Extract the [x, y] coordinate from the center of the cell holding the provided text.  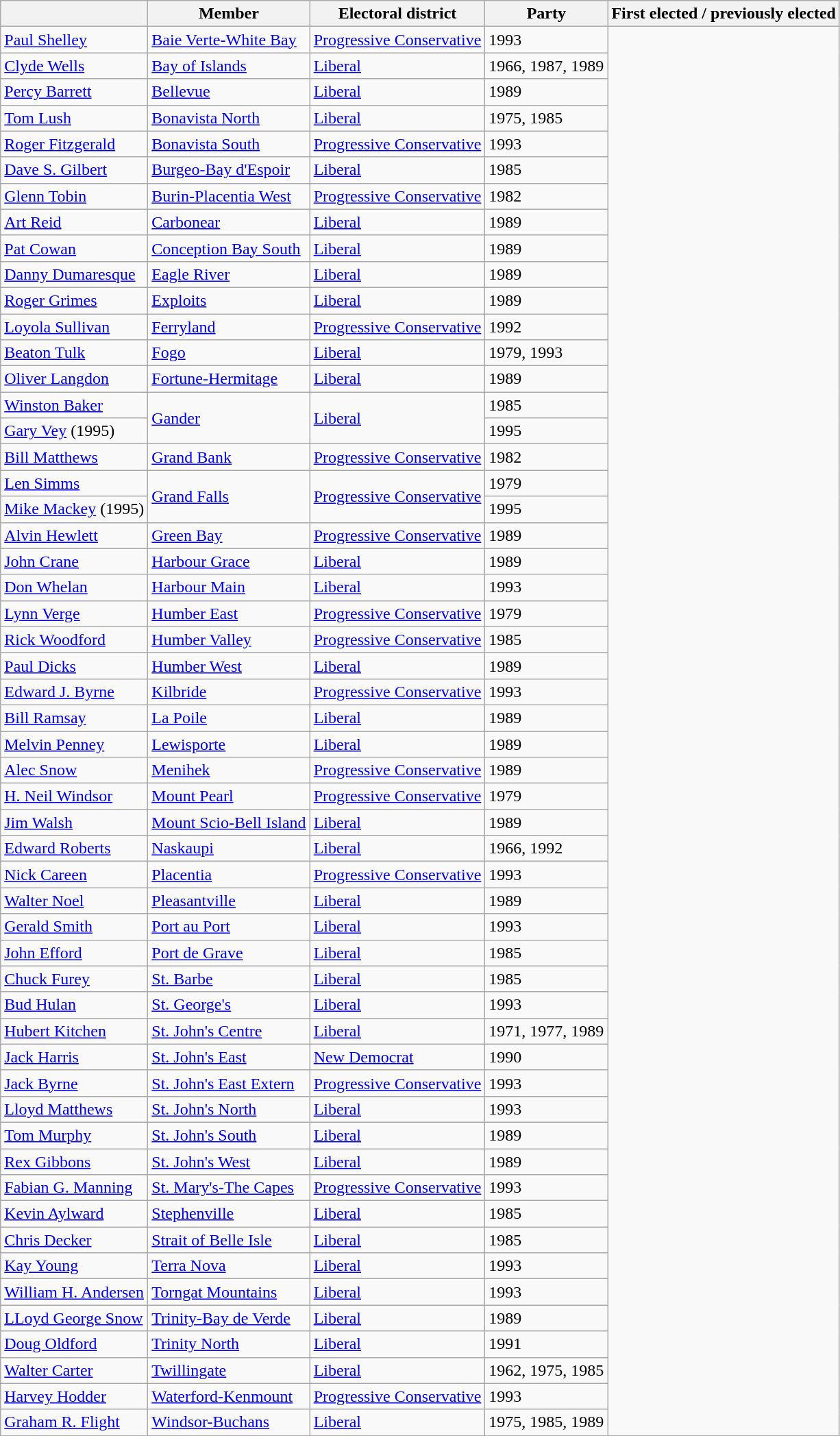
Ferryland [229, 327]
1966, 1987, 1989 [547, 66]
St. John's West [229, 1162]
First elected / previously elected [724, 14]
Alec Snow [74, 770]
John Crane [74, 561]
Torngat Mountains [229, 1292]
1966, 1992 [547, 849]
1979, 1993 [547, 353]
Tom Lush [74, 118]
Stephenville [229, 1214]
Jack Harris [74, 1057]
Bonavista South [229, 144]
St. Mary's-The Capes [229, 1188]
Danny Dumaresque [74, 274]
Strait of Belle Isle [229, 1240]
Bill Ramsay [74, 718]
Twillingate [229, 1370]
Loyola Sullivan [74, 327]
Lynn Verge [74, 613]
Placentia [229, 875]
Kevin Aylward [74, 1214]
Fabian G. Manning [74, 1188]
St. John's North [229, 1109]
Kay Young [74, 1266]
1992 [547, 327]
Alvin Hewlett [74, 535]
Terra Nova [229, 1266]
Chuck Furey [74, 979]
Menihek [229, 770]
Hubert Kitchen [74, 1031]
Port au Port [229, 927]
Port de Grave [229, 953]
LLoyd George Snow [74, 1318]
Gander [229, 418]
1971, 1977, 1989 [547, 1031]
Nick Careen [74, 875]
St. John's East Extern [229, 1083]
Pleasantville [229, 901]
St. John's South [229, 1135]
St. John's East [229, 1057]
Harvey Hodder [74, 1396]
Burgeo-Bay d'Espoir [229, 170]
John Efford [74, 953]
St. George's [229, 1005]
Dave S. Gilbert [74, 170]
Edward J. Byrne [74, 692]
William H. Andersen [74, 1292]
Lloyd Matthews [74, 1109]
Roger Grimes [74, 300]
Fortune-Hermitage [229, 379]
Grand Bank [229, 457]
Walter Noel [74, 901]
Harbour Grace [229, 561]
Kilbride [229, 692]
Jack Byrne [74, 1083]
Rex Gibbons [74, 1162]
1975, 1985, 1989 [547, 1422]
Mount Pearl [229, 796]
Trinity North [229, 1344]
Trinity-Bay de Verde [229, 1318]
Melvin Penney [74, 744]
1962, 1975, 1985 [547, 1370]
Walter Carter [74, 1370]
Bill Matthews [74, 457]
Harbour Main [229, 587]
Paul Dicks [74, 666]
Green Bay [229, 535]
Windsor-Buchans [229, 1422]
Naskaupi [229, 849]
Humber West [229, 666]
Beaton Tulk [74, 353]
Conception Bay South [229, 248]
Glenn Tobin [74, 196]
1990 [547, 1057]
St. John's Centre [229, 1031]
La Poile [229, 718]
Art Reid [74, 222]
Percy Barrett [74, 92]
Member [229, 14]
1991 [547, 1344]
Eagle River [229, 274]
St. Barbe [229, 979]
Bay of Islands [229, 66]
Gary Vey (1995) [74, 431]
Chris Decker [74, 1240]
New Democrat [397, 1057]
Electoral district [397, 14]
Rick Woodford [74, 640]
Bud Hulan [74, 1005]
H. Neil Windsor [74, 796]
Edward Roberts [74, 849]
1975, 1985 [547, 118]
Don Whelan [74, 587]
Carbonear [229, 222]
Oliver Langdon [74, 379]
Roger Fitzgerald [74, 144]
Exploits [229, 300]
Fogo [229, 353]
Mount Scio-Bell Island [229, 823]
Bonavista North [229, 118]
Len Simms [74, 483]
Clyde Wells [74, 66]
Bellevue [229, 92]
Jim Walsh [74, 823]
Burin-Placentia West [229, 196]
Waterford-Kenmount [229, 1396]
Grand Falls [229, 496]
Mike Mackey (1995) [74, 509]
Graham R. Flight [74, 1422]
Humber Valley [229, 640]
Pat Cowan [74, 248]
Doug Oldford [74, 1344]
Party [547, 14]
Paul Shelley [74, 40]
Tom Murphy [74, 1135]
Humber East [229, 613]
Lewisporte [229, 744]
Gerald Smith [74, 927]
Winston Baker [74, 405]
Baie Verte-White Bay [229, 40]
